Capture the cell that displays the provided text and extract its (x, y) central coordinate. 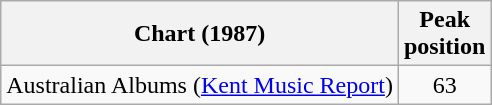
Peakposition (444, 34)
Australian Albums (Kent Music Report) (200, 85)
Chart (1987) (200, 34)
63 (444, 85)
